From the cell containing the given text, extract its center point as (x, y) coordinate. 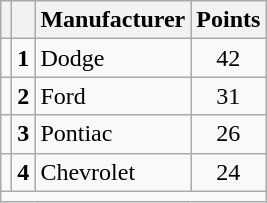
Ford (113, 96)
2 (24, 96)
Chevrolet (113, 172)
4 (24, 172)
26 (228, 134)
24 (228, 172)
42 (228, 58)
Dodge (113, 58)
Points (228, 20)
3 (24, 134)
31 (228, 96)
1 (24, 58)
Pontiac (113, 134)
Manufacturer (113, 20)
